Capture the cell that displays the provided text and extract its (X, Y) central coordinate. 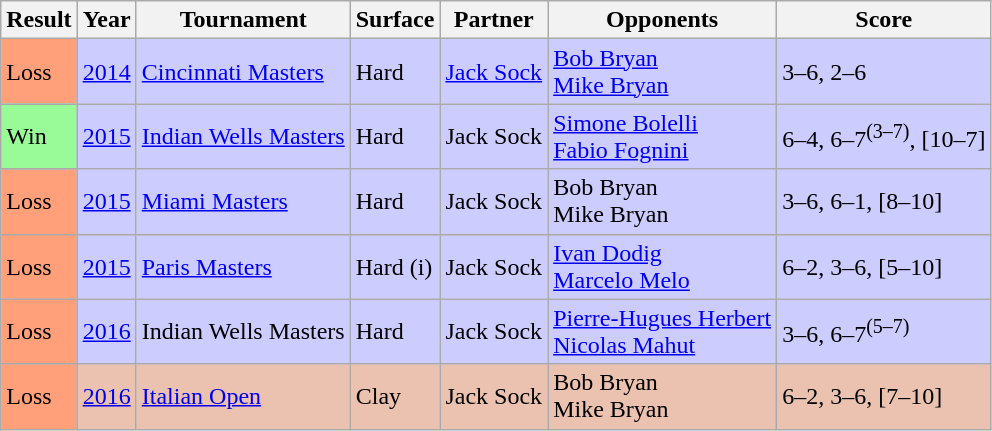
3–6, 6–1, [8–10] (884, 202)
Paris Masters (243, 266)
Tournament (243, 20)
Hard (i) (395, 266)
Result (39, 20)
Win (39, 136)
Simone Bolelli Fabio Fognini (662, 136)
Score (884, 20)
Surface (395, 20)
Cincinnati Masters (243, 72)
3–6, 6–7(5–7) (884, 332)
Opponents (662, 20)
2014 (106, 72)
6–2, 3–6, [5–10] (884, 266)
Year (106, 20)
6–4, 6–7(3–7), [10–7] (884, 136)
Partner (494, 20)
Italian Open (243, 396)
Ivan Dodig Marcelo Melo (662, 266)
Miami Masters (243, 202)
3–6, 2–6 (884, 72)
Pierre-Hugues Herbert Nicolas Mahut (662, 332)
Clay (395, 396)
6–2, 3–6, [7–10] (884, 396)
